Pinpoint the cell where the given text exists, returning its [X, Y] midpoint coordinate. 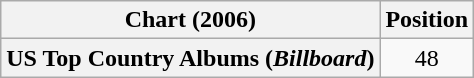
48 [427, 58]
US Top Country Albums (Billboard) [190, 58]
Chart (2006) [190, 20]
Position [427, 20]
